Locate the cell with the specified text and output its [x, y] center coordinate. 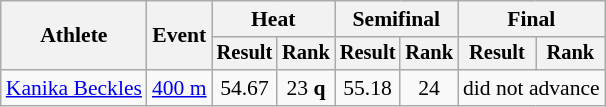
Final [532, 19]
23 q [306, 88]
54.67 [245, 88]
400 m [180, 88]
24 [429, 88]
Athlete [74, 36]
Kanika Beckles [74, 88]
55.18 [368, 88]
Event [180, 36]
did not advance [532, 88]
Heat [274, 19]
Semifinal [396, 19]
